Extract the (x, y) coordinate from the center of the cell holding the provided text.  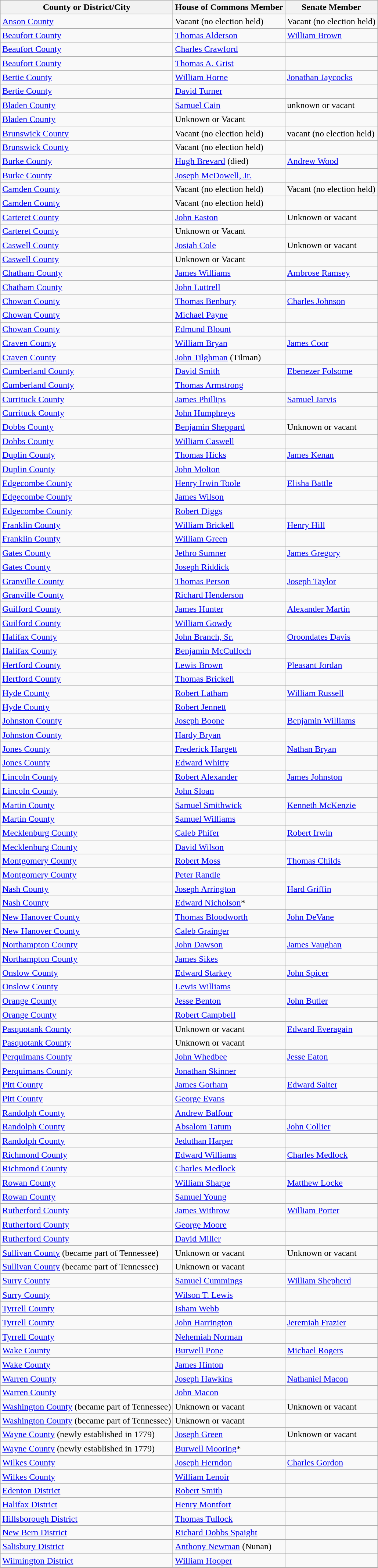
Samuel Cummings (229, 1281)
unknown or vacant (331, 105)
Halifax District (87, 1504)
Henry Hill (331, 525)
Peter Randle (229, 875)
James Wilson (229, 497)
Pleasant Jordan (331, 665)
Joseph Taylor (331, 581)
John Dawson (229, 945)
Salisbury District (87, 1547)
Samuel Jarvis (331, 399)
Charles Crawford (229, 49)
David Miller (229, 1239)
Hardy Bryan (229, 735)
William Green (229, 539)
John Luttrell (229, 287)
Jeduthan Harper (229, 1141)
Thomas Childs (331, 861)
Robert Latham (229, 693)
Hugh Brevard (died) (229, 161)
William Gowdy (229, 623)
Robert Smith (229, 1490)
Anson County (87, 21)
Thomas Person (229, 581)
Josiah Cole (229, 245)
Edward Whitty (229, 763)
Samuel Young (229, 1197)
Isham Webb (229, 1309)
William Brickell (229, 525)
George Evans (229, 1099)
Edward Salter (331, 1085)
Nathan Bryan (331, 749)
Thomas Hicks (229, 455)
Jesse Eaton (331, 1057)
Hillsborough District (87, 1519)
James Williams (229, 273)
John DeVane (331, 917)
James Gregory (331, 553)
Senate Member (331, 7)
Robert Irwin (331, 833)
William Brown (331, 35)
Thomas Tullock (229, 1519)
William Porter (331, 1211)
Thomas A. Grist (229, 63)
Thomas Armstrong (229, 385)
Thomas Brickell (229, 679)
Joseph Arrington (229, 889)
James Coor (331, 343)
Joseph Hawkins (229, 1379)
William Russell (331, 693)
Charles Gordon (331, 1462)
John Harrington (229, 1323)
Absalom Tatum (229, 1127)
Andrew Balfour (229, 1113)
Andrew Wood (331, 161)
John Butler (331, 1001)
Joseph Riddick (229, 567)
Benjamin Williams (331, 721)
Henry Irwin Toole (229, 483)
Thomas Alderson (229, 35)
John Collier (331, 1127)
John Molton (229, 469)
Elisha Battle (331, 483)
Ambrose Ramsey (331, 273)
Edward Everagain (331, 1029)
John Whedbee (229, 1057)
Joseph Herndon (229, 1462)
James Hunter (229, 609)
Anthony Newman (Nunan) (229, 1547)
Wilson T. Lewis (229, 1294)
vacant (no election held) (331, 133)
Ebenezer Folsome (331, 371)
David Smith (229, 371)
Oroondates Davis (331, 637)
Burwell Mooring* (229, 1449)
Thomas Bloodworth (229, 917)
Caleb Phifer (229, 833)
Robert Campbell (229, 1015)
Joseph Green (229, 1435)
Benjamin McCulloch (229, 651)
Charles Johnson (331, 301)
William Shepherd (331, 1281)
Richard Dobbs Spaight (229, 1533)
New Bern District (87, 1533)
James Sikes (229, 959)
James Johnston (331, 777)
Robert Jennett (229, 707)
Caleb Grainger (229, 931)
Frederick Hargett (229, 749)
Richard Henderson (229, 595)
William Caswell (229, 441)
Jesse Benton (229, 1001)
James Withrow (229, 1211)
Michael Rogers (331, 1351)
David Wilson (229, 847)
John Macon (229, 1393)
David Turner (229, 91)
John Spicer (331, 973)
Lewis Williams (229, 987)
John Easton (229, 217)
Edmund Blount (229, 329)
Jeremiah Frazier (331, 1323)
John Sloan (229, 791)
Matthew Locke (331, 1183)
Nathaniel Macon (331, 1379)
William Lenoir (229, 1476)
Samuel Cain (229, 105)
Thomas Benbury (229, 301)
Edenton District (87, 1490)
Edward Williams (229, 1155)
Samuel Williams (229, 819)
Hard Griffin (331, 889)
James Vaughan (331, 945)
Lewis Brown (229, 665)
Alexander Martin (331, 609)
Henry Montfort (229, 1504)
Robert Diggs (229, 511)
Nehemiah Norman (229, 1337)
Joseph Boone (229, 721)
Kenneth McKenzie (331, 805)
Robert Alexander (229, 777)
Robert Moss (229, 861)
Benjamin Sheppard (229, 427)
Edward Starkey (229, 973)
John Humphreys (229, 413)
James Kenan (331, 455)
William Sharpe (229, 1183)
Jonathan Jaycocks (331, 77)
William Bryan (229, 343)
Burwell Pope (229, 1351)
James Gorham (229, 1085)
Edward Nicholson* (229, 903)
John Tilghman (Tilman) (229, 357)
House of Commons Member (229, 7)
John Branch, Sr. (229, 637)
Michael Payne (229, 315)
William Hooper (229, 1561)
Jethro Sumner (229, 553)
Joseph McDowell, Jr. (229, 175)
Wilmington District (87, 1561)
James Phillips (229, 399)
County or District/City (87, 7)
William Horne (229, 77)
Jonathan Skinner (229, 1071)
Samuel Smithwick (229, 805)
George Moore (229, 1225)
James Hinton (229, 1365)
